Find where the given text appears and provide that cell's center as (X, Y) coordinate. 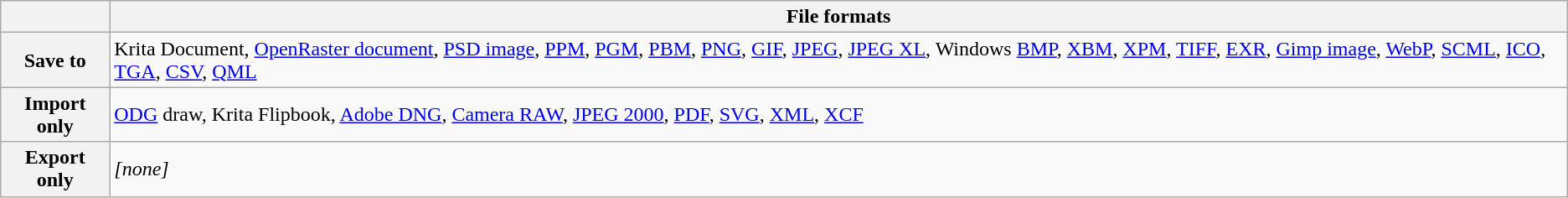
Export only (55, 169)
Import only (55, 114)
ODG draw, Krita Flipbook, Adobe DNG, Camera RAW, JPEG 2000, PDF, SVG, XML, XCF (838, 114)
Save to (55, 60)
[none] (838, 169)
File formats (838, 17)
